Scan for the cell matching the given text and deliver its (X, Y) coordinate at center. 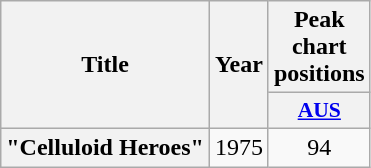
"Celluloid Heroes" (106, 147)
1975 (238, 147)
AUS (319, 111)
94 (319, 147)
Title (106, 65)
Peak chart positions (319, 47)
Year (238, 65)
